From the cell containing the given text, extract its center point as (X, Y) coordinate. 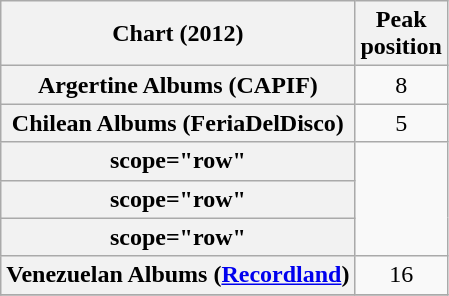
8 (401, 85)
Peakposition (401, 34)
16 (401, 275)
5 (401, 123)
Chart (2012) (178, 34)
Argertine Albums (CAPIF) (178, 85)
Venezuelan Albums (Recordland) (178, 275)
Chilean Albums (FeriaDelDisco) (178, 123)
